Identify which cell holds the provided text, then report its (X, Y) central coordinate. 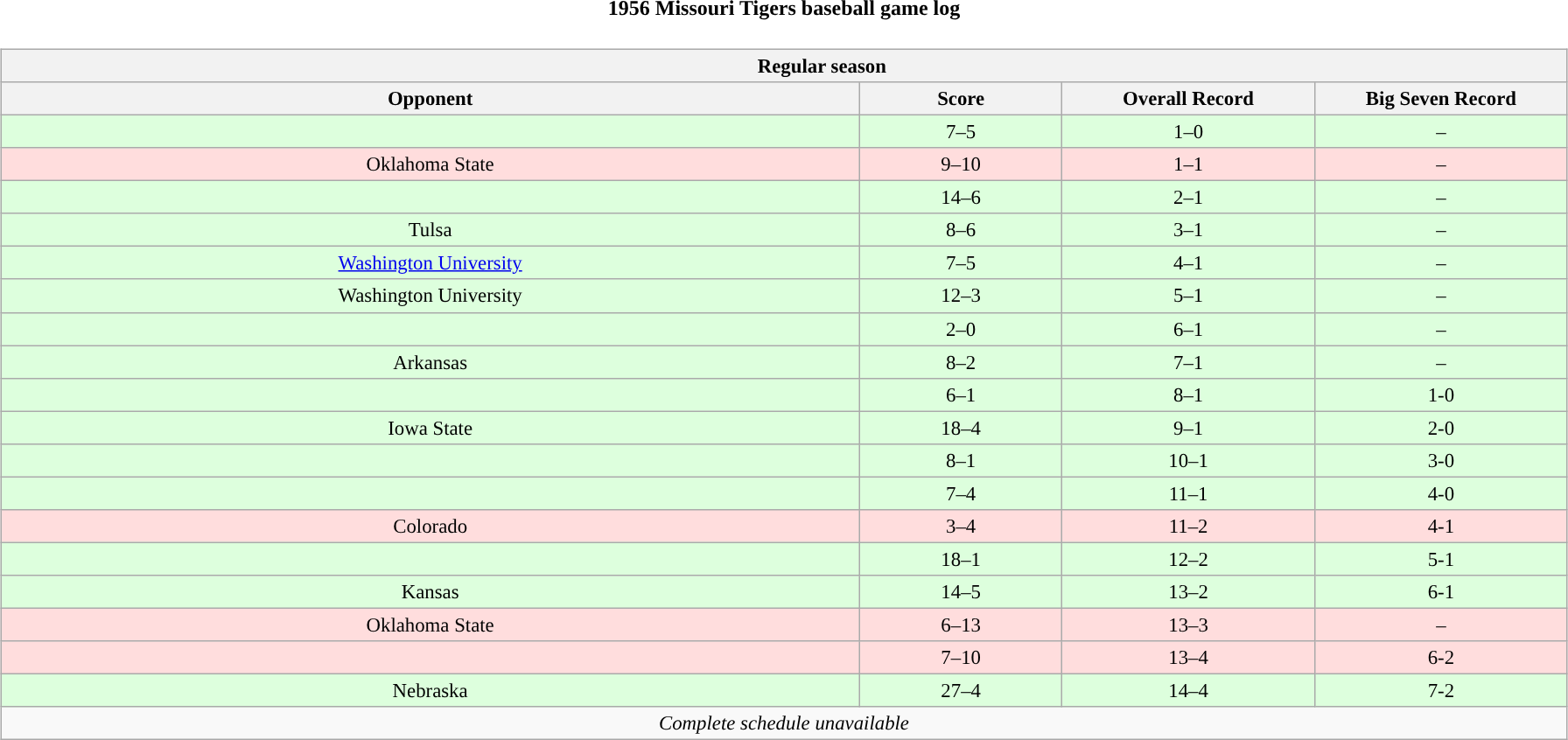
3-0 (1440, 460)
4-1 (1440, 527)
7–10 (961, 658)
13–2 (1188, 592)
6-2 (1440, 658)
5–1 (1188, 296)
1–1 (1188, 164)
1–0 (1188, 131)
9–10 (961, 164)
2–0 (961, 329)
10–1 (1188, 460)
18–4 (961, 428)
Arkansas (430, 362)
2–1 (1188, 198)
Complete schedule unavailable (784, 723)
6-1 (1440, 592)
8–6 (961, 230)
5-1 (1440, 559)
12–2 (1188, 559)
3–4 (961, 527)
Tulsa (430, 230)
Colorado (430, 527)
Overall Record (1188, 99)
Nebraska (430, 691)
13–4 (1188, 658)
Big Seven Record (1440, 99)
2-0 (1440, 428)
27–4 (961, 691)
7-2 (1440, 691)
14–4 (1188, 691)
18–1 (961, 559)
Iowa State (430, 428)
14–6 (961, 198)
8–2 (961, 362)
4-0 (1440, 493)
1-0 (1440, 394)
7–1 (1188, 362)
13–3 (1188, 625)
Regular season (784, 66)
Opponent (430, 99)
Score (961, 99)
11–2 (1188, 527)
Kansas (430, 592)
6–13 (961, 625)
7–4 (961, 493)
14–5 (961, 592)
4–1 (1188, 263)
11–1 (1188, 493)
3–1 (1188, 230)
12–3 (961, 296)
9–1 (1188, 428)
